Return (x, y) of the center of cell containing provided text 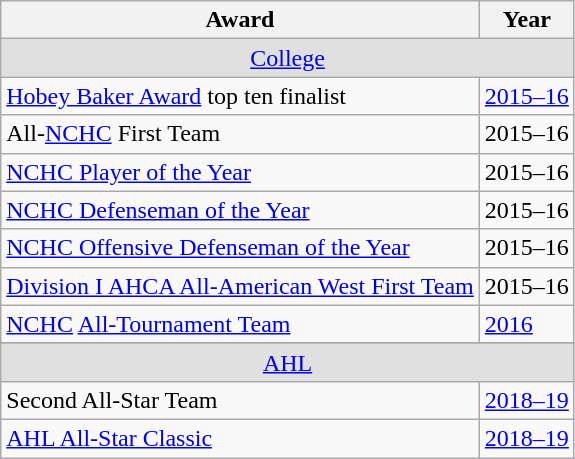
AHL (288, 362)
NCHC All-Tournament Team (240, 324)
Award (240, 20)
Division I AHCA All-American West First Team (240, 286)
Year (526, 20)
AHL All-Star Classic (240, 438)
NCHC Defenseman of the Year (240, 210)
2016 (526, 324)
College (288, 58)
Second All-Star Team (240, 400)
NCHC Player of the Year (240, 172)
All-NCHC First Team (240, 134)
NCHC Offensive Defenseman of the Year (240, 248)
Hobey Baker Award top ten finalist (240, 96)
